Output the (X, Y) coordinate of the center of the cell containing the given text.  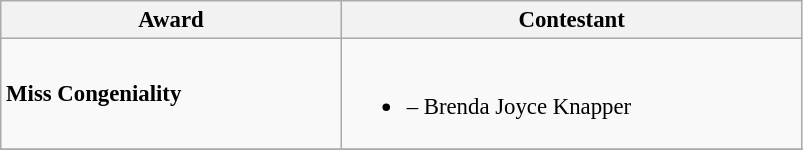
– Brenda Joyce Knapper (572, 94)
Award (172, 20)
Miss Congeniality (172, 94)
Contestant (572, 20)
